From the cell containing the given text, extract its center point as (x, y) coordinate. 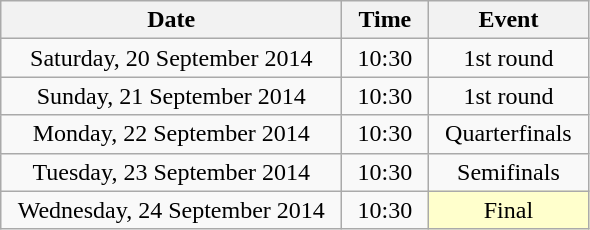
Final (508, 210)
Saturday, 20 September 2014 (172, 58)
Monday, 22 September 2014 (172, 134)
Date (172, 20)
Tuesday, 23 September 2014 (172, 172)
Quarterfinals (508, 134)
Wednesday, 24 September 2014 (172, 210)
Semifinals (508, 172)
Time (385, 20)
Sunday, 21 September 2014 (172, 96)
Event (508, 20)
